Return (x, y) of the center of cell containing provided text 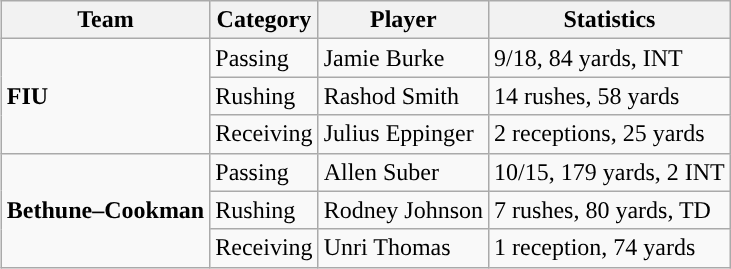
Statistics (610, 20)
Rashod Smith (403, 96)
Category (264, 20)
9/18, 84 yards, INT (610, 58)
Julius Eppinger (403, 134)
Rodney Johnson (403, 210)
1 reception, 74 yards (610, 248)
FIU (105, 96)
Team (105, 20)
Unri Thomas (403, 248)
7 rushes, 80 yards, TD (610, 210)
10/15, 179 yards, 2 INT (610, 172)
Allen Suber (403, 172)
2 receptions, 25 yards (610, 134)
Player (403, 20)
14 rushes, 58 yards (610, 96)
Bethune–Cookman (105, 210)
Jamie Burke (403, 58)
